Output the (X, Y) coordinate of the center of the cell containing the given text.  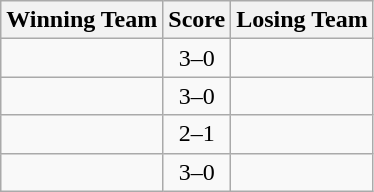
2–1 (197, 134)
Winning Team (82, 20)
Losing Team (302, 20)
Score (197, 20)
